Provide the (x, y) coordinate of the cell's center where the given text is located.  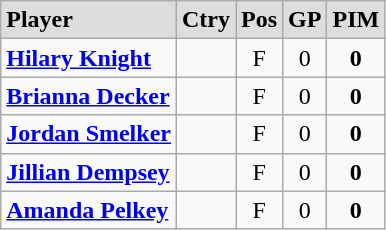
Jillian Dempsey (89, 172)
GP (305, 20)
Amanda Pelkey (89, 210)
Player (89, 20)
Ctry (206, 20)
PIM (356, 20)
Pos (260, 20)
Brianna Decker (89, 96)
Hilary Knight (89, 58)
Jordan Smelker (89, 134)
